Return (x, y) of the center of cell containing provided text 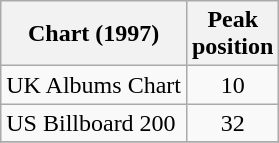
Peakposition (232, 34)
Chart (1997) (94, 34)
UK Albums Chart (94, 85)
US Billboard 200 (94, 123)
10 (232, 85)
32 (232, 123)
